Capture the cell that displays the provided text and extract its (X, Y) central coordinate. 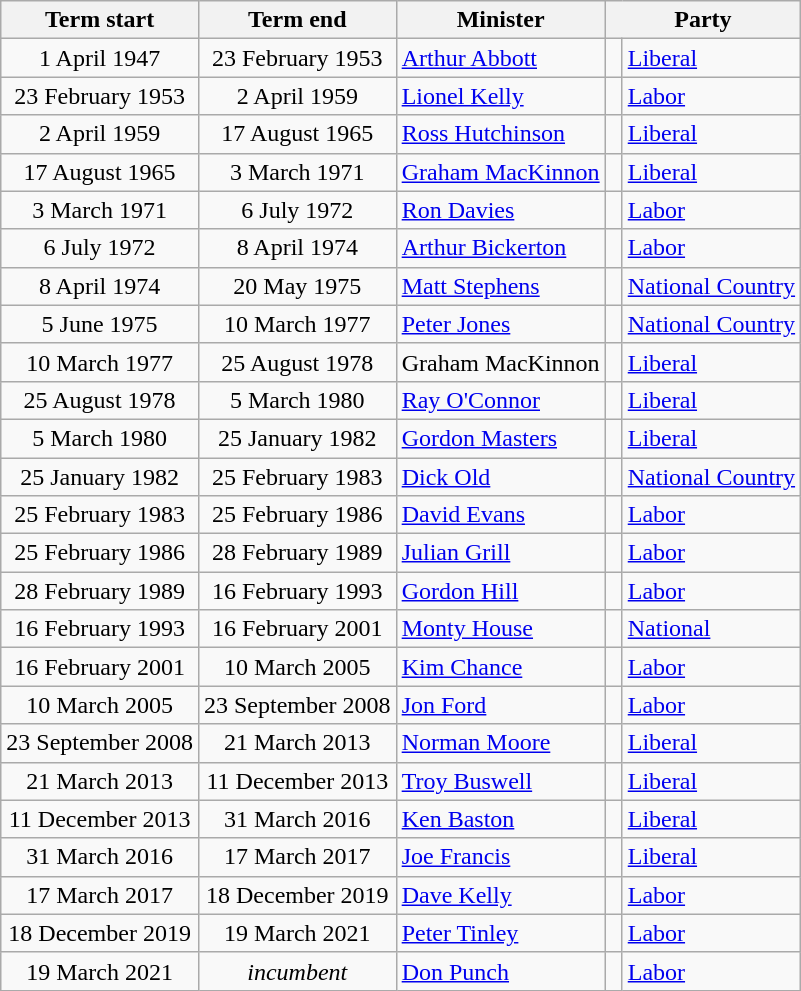
Joe Francis (500, 857)
Minister (500, 20)
Jon Ford (500, 705)
Term start (100, 20)
Ken Baston (500, 819)
Peter Tinley (500, 933)
20 May 1975 (297, 286)
Arthur Bickerton (500, 248)
Ross Hutchinson (500, 134)
Troy Buswell (500, 781)
Lionel Kelly (500, 96)
Matt Stephens (500, 286)
1 April 1947 (100, 58)
Julian Grill (500, 553)
Party (702, 20)
David Evans (500, 515)
incumbent (297, 971)
Ray O'Connor (500, 400)
Kim Chance (500, 667)
Arthur Abbott (500, 58)
5 June 1975 (100, 324)
Gordon Hill (500, 591)
Dick Old (500, 477)
Monty House (500, 629)
Ron Davies (500, 210)
Gordon Masters (500, 438)
Norman Moore (500, 743)
Dave Kelly (500, 895)
Peter Jones (500, 324)
Don Punch (500, 971)
Term end (297, 20)
National (711, 629)
